Extract the [X, Y] coordinate from the center of the cell holding the provided text.  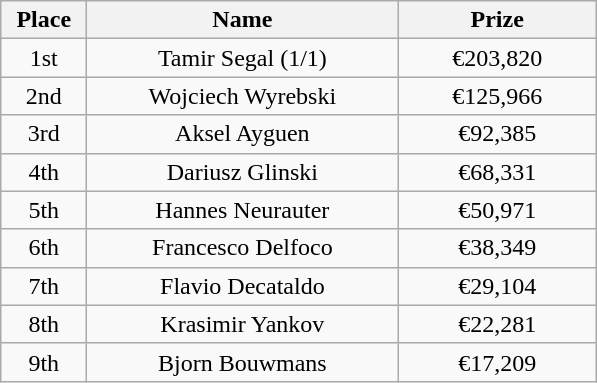
Name [242, 20]
Prize [498, 20]
Tamir Segal (1/1) [242, 58]
Bjorn Bouwmans [242, 362]
9th [44, 362]
1st [44, 58]
6th [44, 248]
€68,331 [498, 172]
€38,349 [498, 248]
2nd [44, 96]
7th [44, 286]
€29,104 [498, 286]
€125,966 [498, 96]
Dariusz Glinski [242, 172]
€92,385 [498, 134]
Francesco Delfoco [242, 248]
5th [44, 210]
Hannes Neurauter [242, 210]
Place [44, 20]
€22,281 [498, 324]
8th [44, 324]
4th [44, 172]
Krasimir Yankov [242, 324]
€50,971 [498, 210]
Wojciech Wyrebski [242, 96]
€17,209 [498, 362]
Aksel Ayguen [242, 134]
€203,820 [498, 58]
Flavio Decataldo [242, 286]
3rd [44, 134]
